Scan for the cell matching the given text and deliver its (x, y) coordinate at center. 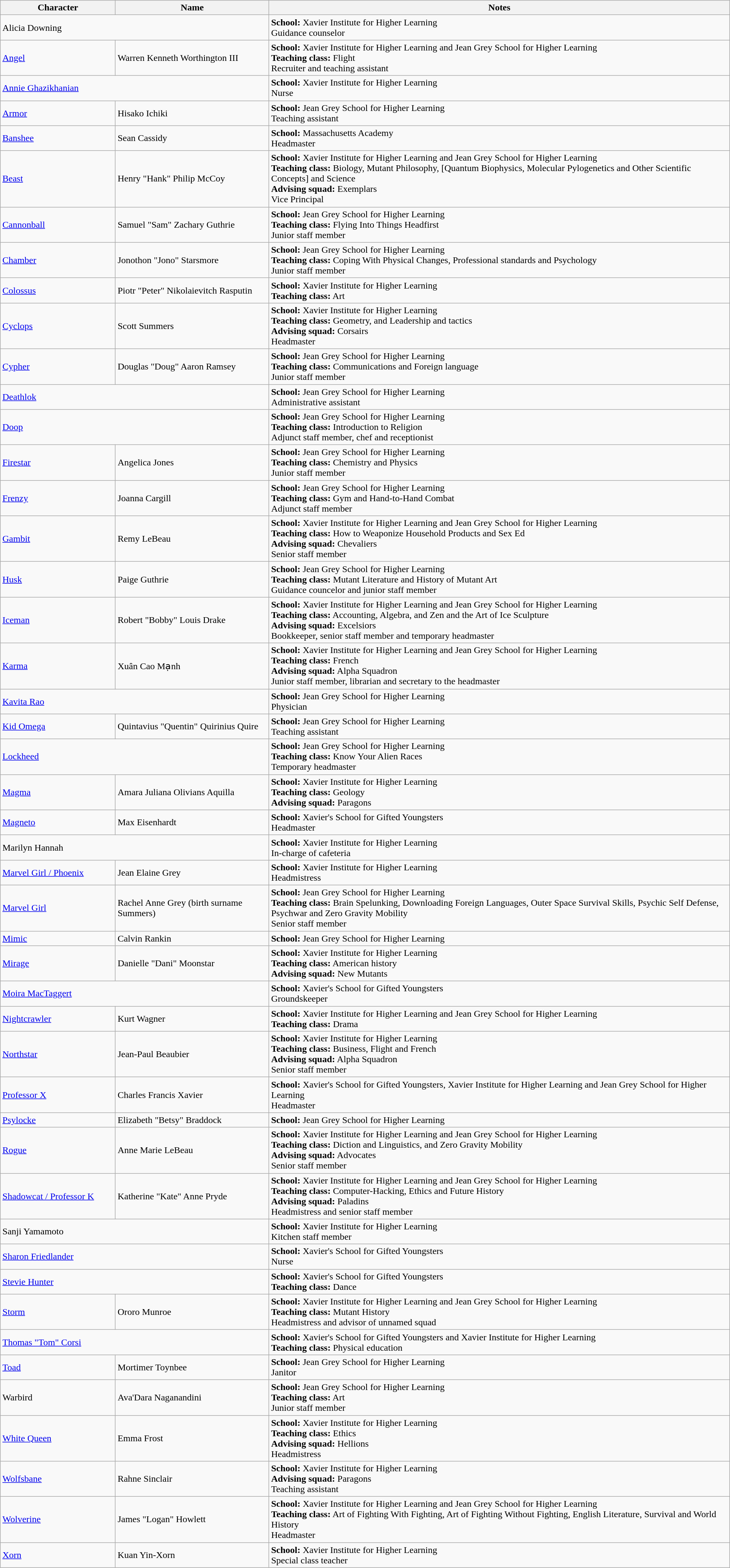
Quintavius "Quentin" Quirinius Quire (193, 727)
Mirage (58, 964)
Psylocke (58, 1120)
Chamber (58, 260)
Colossus (58, 290)
Toad (58, 1367)
Emma Frost (193, 1439)
Jean Elaine Grey (193, 872)
Character (58, 8)
Deathlok (135, 397)
School: Jean Grey School for Higher LearningTeaching class: Know Your Alien RacesTemporary headmaster (500, 757)
School: Xavier Institute for Higher Learning and Jean Grey School for Higher LearningTeaching class: Drama (500, 1019)
Rahne Sinclair (193, 1479)
Wolfsbane (58, 1479)
Annie Ghazikhanian (135, 88)
School: Jean Grey School for Higher LearningTeaching class: Mutant Literature and History of Mutant ArtGuidance councelor and junior staff member (500, 579)
School: Xavier Institute for Higher LearningTeaching class: Geometry, and Leadership and tacticsAdvising squad: CorsairsHeadmaster (500, 326)
School: Jean Grey School for Higher LearningAdministrative assistant (500, 397)
Calvin Rankin (193, 938)
School: Xavier Institute for Higher LearningIn-charge of cafeteria (500, 848)
School: Jean Grey School for Higher LearningTeaching class: Introduction to ReligionAdjunct staff member, chef and receptionist (500, 427)
Katherine "Kate" Anne Pryde (193, 1196)
Thomas "Tom" Corsi (135, 1342)
Angelica Jones (193, 463)
Sanji Yamamoto (135, 1231)
School: Xavier Institute for Higher LearningTeaching class: GeologyAdvising squad: Paragons (500, 792)
School: Xavier's School for Gifted Youngsters, Xavier Institute for Higher Learning and Jean Grey School for Higher LearningHeadmaster (500, 1095)
School: Jean Grey School for Higher LearningJanitor (500, 1367)
Armor (58, 113)
School: Xavier Institute for Higher LearningSpecial class teacher (500, 1555)
School: Xavier Institute for Higher LearningTeaching class: EthicsAdvising squad: HellionsHeadmistress (500, 1439)
Rachel Anne Grey (birth surname Summers) (193, 908)
Magneto (58, 822)
Kid Omega (58, 727)
Banshee (58, 138)
Moira MacTaggert (135, 994)
Northstar (58, 1054)
School: Jean Grey School for Higher LearningTeaching class: Flying Into Things HeadfirstJunior staff member (500, 225)
Name (193, 8)
Karma (58, 666)
School: Jean Grey School for Higher LearningTeaching class: Gym and Hand-to-Hand CombatAdjunct staff member (500, 498)
Iceman (58, 620)
School: Xavier Institute for Higher LearningGuidance counselor (500, 28)
School: Jean Grey School for Higher LearningTeaching class: ArtJunior staff member (500, 1397)
Cypher (58, 366)
Cannonball (58, 225)
School: Xavier's School for Gifted YoungstersGroundskeeper (500, 994)
Jean-Paul Beaubier (193, 1054)
White Queen (58, 1439)
Gambit (58, 539)
Warren Kenneth Worthington III (193, 58)
Elizabeth "Betsy" Braddock (193, 1120)
Piotr "Peter" Nikolaievitch Rasputin (193, 290)
Anne Marie LeBeau (193, 1150)
Sharon Friedlander (135, 1257)
School: Xavier's School for Gifted YoungstersNurse (500, 1257)
Jonothon "Jono" Starsmore (193, 260)
Marvel Girl (58, 908)
Xorn (58, 1555)
Professor X (58, 1095)
School: Xavier's School for Gifted YoungstersTeaching class: Dance (500, 1281)
School: Xavier's School for Gifted Youngsters and Xavier Institute for Higher LearningTeaching class: Physical education (500, 1342)
Doop (135, 427)
School: Xavier Institute for Higher LearningHeadmistress (500, 872)
Husk (58, 579)
Scott Summers (193, 326)
Xuân Cao Mạnh (193, 666)
Nightcrawler (58, 1019)
Charles Francis Xavier (193, 1095)
Warbird (58, 1397)
Rogue (58, 1150)
School: Xavier Institute for Higher LearningTeaching class: Art (500, 290)
Kurt Wagner (193, 1019)
Henry "Hank" Philip McCoy (193, 179)
Kavita Rao (135, 701)
Alicia Downing (135, 28)
Sean Cassidy (193, 138)
Max Eisenhardt (193, 822)
Samuel "Sam" Zachary Guthrie (193, 225)
School: Massachusetts AcademyHeadmaster (500, 138)
School: Xavier Institute for Higher LearningAdvising squad: ParagonsTeaching assistant (500, 1479)
Frenzy (58, 498)
Cyclops (58, 326)
Marvel Girl / Phoenix (58, 872)
Joanna Cargill (193, 498)
Angel (58, 58)
Robert "Bobby" Louis Drake (193, 620)
School: Jean Grey School for Higher LearningPhysician (500, 701)
Firestar (58, 463)
Marilyn Hannah (135, 848)
School: Xavier's School for Gifted YoungstersHeadmaster (500, 822)
Kuan Yin-Xorn (193, 1555)
Magma (58, 792)
School: Jean Grey School for Higher LearningTeaching class: Communications and Foreign languageJunior staff member (500, 366)
Ava'Dara Naganandini (193, 1397)
Danielle "Dani" Moonstar (193, 964)
School: Xavier Institute for Higher Learning and Jean Grey School for Higher LearningTeaching class: FlightRecruiter and teaching assistant (500, 58)
Wolverine (58, 1519)
Storm (58, 1312)
Stevie Hunter (135, 1281)
Notes (500, 8)
Lockheed (135, 757)
Amara Juliana Olivians Aquilla (193, 792)
Beast (58, 179)
Paige Guthrie (193, 579)
Mortimer Toynbee (193, 1367)
School: Xavier Institute for Higher LearningTeaching class: Business, Flight and FrenchAdvising squad: Alpha SquadronSenior staff member (500, 1054)
School: Xavier Institute for Higher LearningNurse (500, 88)
School: Xavier Institute for Higher LearningKitchen staff member (500, 1231)
Shadowcat / Professor K (58, 1196)
Hisako Ichiki (193, 113)
Douglas "Doug" Aaron Ramsey (193, 366)
School: Jean Grey School for Higher LearningTeaching class: Coping With Physical Changes, Professional standards and PsychologyJunior staff member (500, 260)
School: Jean Grey School for Higher LearningTeaching class: Chemistry and PhysicsJunior staff member (500, 463)
Remy LeBeau (193, 539)
Mimic (58, 938)
James "Logan" Howlett (193, 1519)
Ororo Munroe (193, 1312)
School: Xavier Institute for Higher LearningTeaching class: American historyAdvising squad: New Mutants (500, 964)
